Determine the (x, y) coordinate at the center of the cell enclosing the given text.  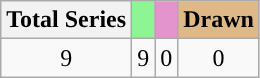
Drawn (219, 20)
Total Series (66, 20)
